For the text-containing cell, return its midpoint in (x, y) coordinate format. 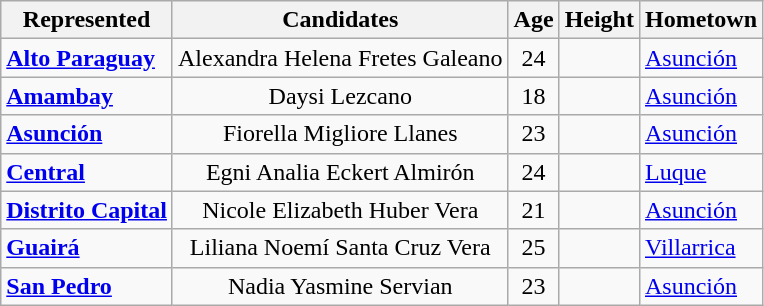
Central (87, 172)
Guairá (87, 248)
Candidates (340, 20)
Liliana Noemí Santa Cruz Vera (340, 248)
Amambay (87, 96)
San Pedro (87, 286)
Age (534, 20)
Nadia Yasmine Servian (340, 286)
Fiorella Migliore Llanes (340, 134)
Hometown (700, 20)
25 (534, 248)
Luque (700, 172)
Alto Paraguay (87, 58)
Egni Analia Eckert Almirón (340, 172)
18 (534, 96)
Represented (87, 20)
Distrito Capital (87, 210)
Nicole Elizabeth Huber Vera (340, 210)
Villarrica (700, 248)
Alexandra Helena Fretes Galeano (340, 58)
Daysi Lezcano (340, 96)
21 (534, 210)
Height (599, 20)
